Detect which cell encompasses the target text, then output its (x, y) center coordinate. 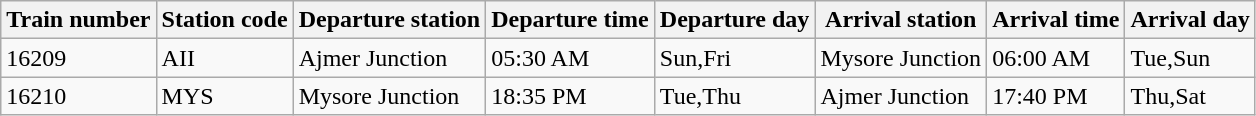
Sun,Fri (734, 58)
05:30 AM (570, 58)
MYS (224, 96)
06:00 AM (1056, 58)
Arrival time (1056, 20)
Train number (78, 20)
Tue,Sun (1190, 58)
16209 (78, 58)
Departure day (734, 20)
Departure time (570, 20)
17:40 PM (1056, 96)
18:35 PM (570, 96)
Arrival day (1190, 20)
Tue,Thu (734, 96)
Arrival station (901, 20)
AII (224, 58)
16210 (78, 96)
Thu,Sat (1190, 96)
Station code (224, 20)
Departure station (390, 20)
